Capture the cell that displays the provided text and extract its [X, Y] central coordinate. 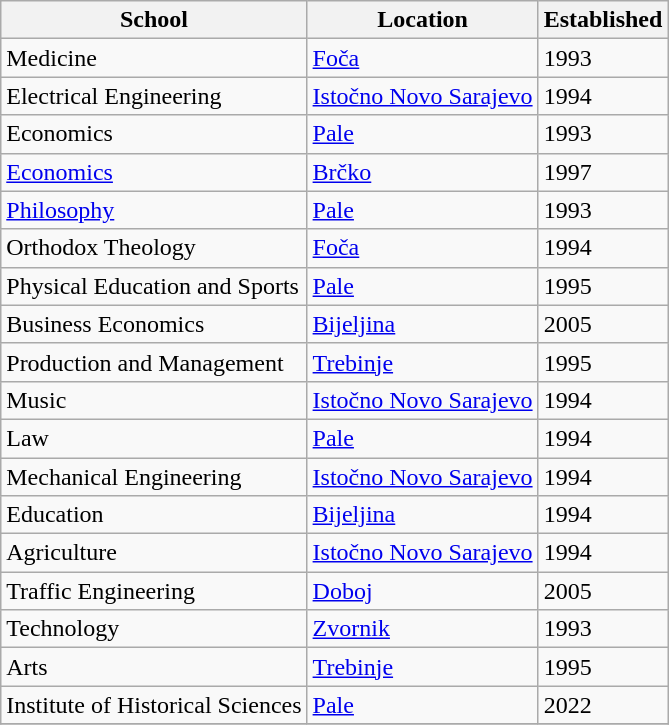
Doboj [422, 591]
Agriculture [154, 553]
Medicine [154, 58]
Electrical Engineering [154, 96]
Brčko [422, 172]
Institute of Historical Sciences [154, 705]
2022 [603, 705]
Orthodox Theology [154, 248]
Arts [154, 667]
School [154, 20]
Traffic Engineering [154, 591]
Zvornik [422, 629]
Production and Management [154, 362]
Philosophy [154, 210]
Mechanical Engineering [154, 477]
1997 [603, 172]
Education [154, 515]
Physical Education and Sports [154, 286]
Music [154, 400]
Location [422, 20]
Law [154, 438]
Technology [154, 629]
Established [603, 20]
Business Economics [154, 324]
